From the cell containing the given text, extract its center point as [x, y] coordinate. 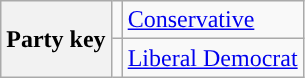
Liberal Democrat [212, 58]
Party key [56, 39]
Conservative [212, 20]
